For the text-containing cell, return its midpoint in (x, y) coordinate format. 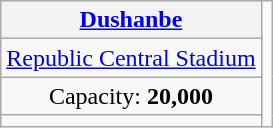
Republic Central Stadium (131, 58)
Dushanbe (131, 20)
Capacity: 20,000 (131, 96)
